For the text-containing cell, return its midpoint in (x, y) coordinate format. 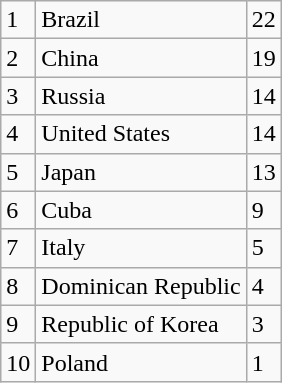
Brazil (141, 20)
13 (264, 172)
19 (264, 58)
Dominican Republic (141, 286)
Japan (141, 172)
Russia (141, 96)
7 (18, 248)
Italy (141, 248)
China (141, 58)
6 (18, 210)
8 (18, 286)
2 (18, 58)
10 (18, 362)
Cuba (141, 210)
22 (264, 20)
Poland (141, 362)
United States (141, 134)
Republic of Korea (141, 324)
